Provide the (x, y) coordinate of the cell's center where the given text is located.  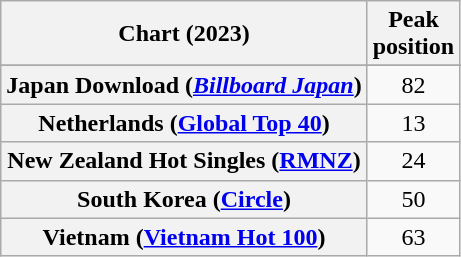
New Zealand Hot Singles (RMNZ) (184, 161)
Chart (2023) (184, 34)
63 (413, 237)
50 (413, 199)
24 (413, 161)
13 (413, 123)
Peakposition (413, 34)
South Korea (Circle) (184, 199)
Japan Download (Billboard Japan) (184, 85)
82 (413, 85)
Vietnam (Vietnam Hot 100) (184, 237)
Netherlands (Global Top 40) (184, 123)
